Scan for the cell matching the given text and deliver its [x, y] coordinate at center. 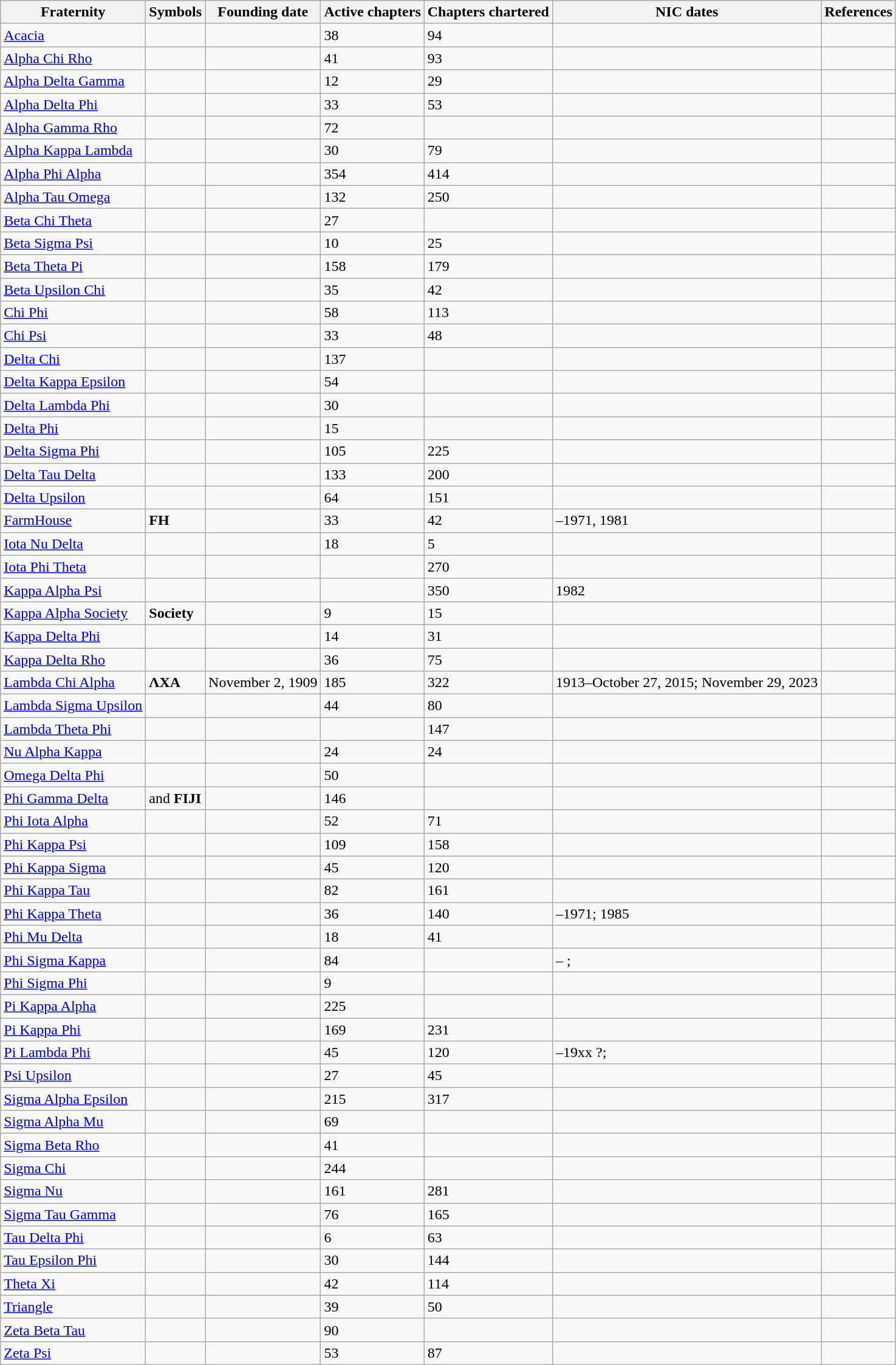
Delta Upsilon [73, 498]
Sigma Alpha Mu [73, 1122]
Beta Theta Pi [73, 266]
132 [372, 197]
Alpha Delta Phi [73, 104]
414 [488, 174]
75 [488, 659]
Kappa Alpha Society [73, 613]
Delta Chi [73, 359]
Iota Nu Delta [73, 544]
Tau Delta Phi [73, 1237]
Beta Upsilon Chi [73, 290]
165 [488, 1214]
58 [372, 313]
87 [488, 1353]
1913–October 27, 2015; November 29, 2023 [686, 683]
Pi Kappa Alpha [73, 1006]
29 [488, 81]
82 [372, 891]
90 [372, 1330]
84 [372, 960]
146 [372, 798]
Nu Alpha Kappa [73, 752]
144 [488, 1261]
35 [372, 290]
Alpha Chi Rho [73, 58]
FarmHouse [73, 521]
80 [488, 706]
48 [488, 336]
281 [488, 1191]
Phi Kappa Tau [73, 891]
Beta Chi Theta [73, 220]
Phi Sigma Phi [73, 983]
Phi Kappa Psi [73, 844]
Lambda Chi Alpha [73, 683]
215 [372, 1099]
ΛΧΑ [176, 683]
Fraternity [73, 12]
270 [488, 567]
244 [372, 1168]
39 [372, 1307]
Sigma Beta Rho [73, 1145]
179 [488, 266]
52 [372, 821]
–1971, 1981 [686, 521]
79 [488, 151]
Sigma Chi [73, 1168]
Chi Phi [73, 313]
Founding date [263, 12]
Alpha Delta Gamma [73, 81]
147 [488, 729]
63 [488, 1237]
Phi Kappa Theta [73, 914]
169 [372, 1030]
Kappa Alpha Psi [73, 590]
Delta Lambda Phi [73, 405]
137 [372, 359]
Acacia [73, 35]
72 [372, 128]
44 [372, 706]
350 [488, 590]
November 2, 1909 [263, 683]
–1971; 1985 [686, 914]
Omega Delta Phi [73, 775]
Chapters chartered [488, 12]
Sigma Tau Gamma [73, 1214]
Phi Kappa Sigma [73, 867]
Triangle [73, 1307]
105 [372, 451]
Delta Kappa Epsilon [73, 382]
Zeta Beta Tau [73, 1330]
69 [372, 1122]
12 [372, 81]
14 [372, 636]
References [859, 12]
Phi Mu Delta [73, 937]
38 [372, 35]
109 [372, 844]
Zeta Psi [73, 1353]
Delta Tau Delta [73, 474]
64 [372, 498]
Beta Sigma Psi [73, 243]
322 [488, 683]
113 [488, 313]
93 [488, 58]
Alpha Phi Alpha [73, 174]
71 [488, 821]
5 [488, 544]
Theta Xi [73, 1284]
Psi Upsilon [73, 1076]
94 [488, 35]
114 [488, 1284]
–19xx ?; [686, 1053]
10 [372, 243]
133 [372, 474]
Pi Lambda Phi [73, 1053]
54 [372, 382]
NIC dates [686, 12]
Kappa Delta Rho [73, 659]
Iota Phi Theta [73, 567]
Alpha Tau Omega [73, 197]
Pi Kappa Phi [73, 1030]
31 [488, 636]
Kappa Delta Phi [73, 636]
Alpha Kappa Lambda [73, 151]
231 [488, 1030]
317 [488, 1099]
Phi Iota Alpha [73, 821]
Sigma Nu [73, 1191]
– ; [686, 960]
FH [176, 521]
Lambda Sigma Upsilon [73, 706]
1982 [686, 590]
Lambda Theta Phi [73, 729]
200 [488, 474]
140 [488, 914]
Delta Phi [73, 428]
Active chapters [372, 12]
Alpha Gamma Rho [73, 128]
250 [488, 197]
151 [488, 498]
Phi Sigma Kappa [73, 960]
Symbols [176, 12]
Society [176, 613]
Tau Epsilon Phi [73, 1261]
and FIJI [176, 798]
354 [372, 174]
185 [372, 683]
25 [488, 243]
Phi Gamma Delta [73, 798]
76 [372, 1214]
Chi Psi [73, 336]
6 [372, 1237]
Delta Sigma Phi [73, 451]
Sigma Alpha Epsilon [73, 1099]
